From the cell containing the given text, extract its center point as (X, Y) coordinate. 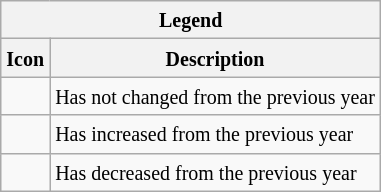
Description (216, 58)
Has increased from the previous year (216, 134)
Icon (26, 58)
Has decreased from the previous year (216, 172)
Has not changed from the previous year (216, 96)
Legend (191, 20)
